Pinpoint the cell where the given text exists, returning its (X, Y) midpoint coordinate. 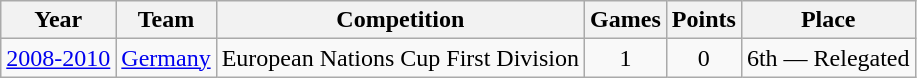
Place (828, 20)
European Nations Cup First Division (400, 58)
1 (626, 58)
Year (58, 20)
6th — Relegated (828, 58)
Team (166, 20)
Germany (166, 58)
2008-2010 (58, 58)
Games (626, 20)
0 (704, 58)
Points (704, 20)
Competition (400, 20)
